Extract the (X, Y) coordinate from the center of the cell holding the provided text.  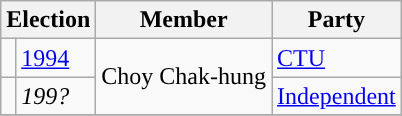
Independent (337, 96)
Choy Chak-hung (184, 77)
Election (48, 20)
199? (56, 96)
Party (337, 20)
CTU (337, 58)
1994 (56, 58)
Member (184, 20)
